Extract the (x, y) coordinate from the center of the cell holding the provided text.  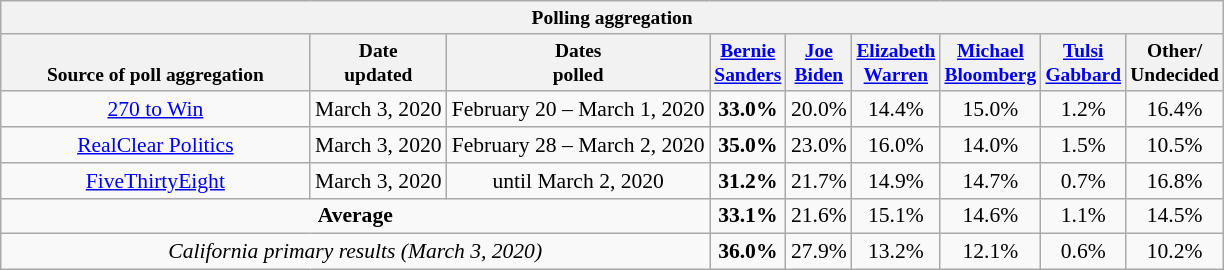
1.1% (1084, 216)
10.2% (1175, 252)
23.0% (819, 145)
Other/Undecided (1175, 62)
33.0% (748, 110)
14.9% (896, 181)
TulsiGabbard (1084, 62)
14.6% (990, 216)
0.6% (1084, 252)
Source of poll aggregation (156, 62)
35.0% (748, 145)
21.7% (819, 181)
ElizabethWarren (896, 62)
1.5% (1084, 145)
15.1% (896, 216)
12.1% (990, 252)
Dateupdated (378, 62)
10.5% (1175, 145)
February 28 – March 2, 2020 (578, 145)
21.6% (819, 216)
RealClear Politics (156, 145)
MichaelBloomberg (990, 62)
33.1% (748, 216)
14.7% (990, 181)
16.8% (1175, 181)
27.9% (819, 252)
15.0% (990, 110)
BernieSanders (748, 62)
16.0% (896, 145)
Datespolled (578, 62)
20.0% (819, 110)
31.2% (748, 181)
February 20 – March 1, 2020 (578, 110)
FiveThirtyEight (156, 181)
Average (356, 216)
1.2% (1084, 110)
until March 2, 2020 (578, 181)
0.7% (1084, 181)
14.5% (1175, 216)
14.4% (896, 110)
16.4% (1175, 110)
270 to Win (156, 110)
14.0% (990, 145)
13.2% (896, 252)
Polling aggregation (612, 18)
36.0% (748, 252)
JoeBiden (819, 62)
California primary results (March 3, 2020) (356, 252)
